Find where the given text appears and provide that cell's center as [X, Y] coordinate. 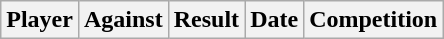
Against [123, 20]
Player [40, 20]
Result [206, 20]
Date [274, 20]
Competition [374, 20]
